Locate the cell with the specified text and output its (X, Y) center coordinate. 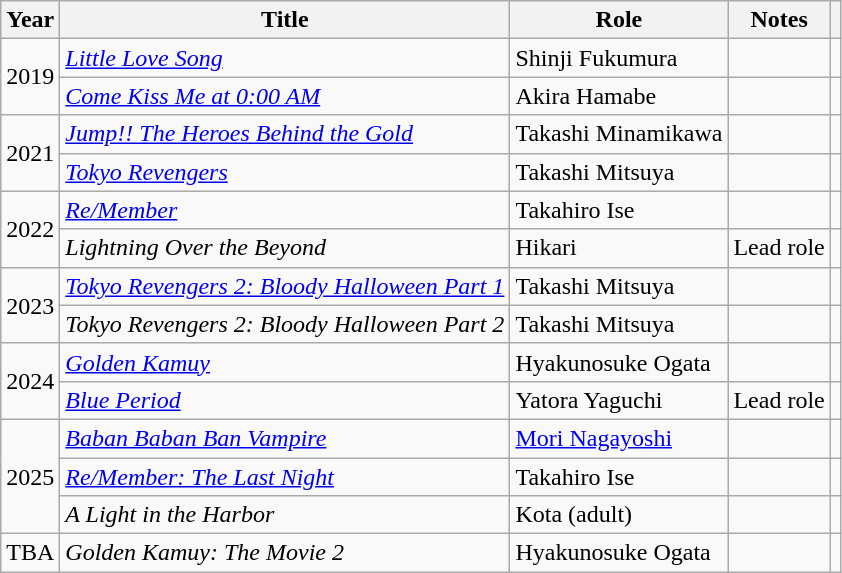
Kota (adult) (619, 515)
Tokyo Revengers 2: Bloody Halloween Part 2 (285, 324)
Golden Kamuy: The Movie 2 (285, 553)
Re/Member: The Last Night (285, 477)
A Light in the Harbor (285, 515)
Role (619, 20)
2019 (30, 77)
Hikari (619, 248)
TBA (30, 553)
Yatora Yaguchi (619, 400)
Jump!! The Heroes Behind the Gold (285, 134)
Tokyo Revengers (285, 172)
Mori Nagayoshi (619, 438)
Takashi Minamikawa (619, 134)
Year (30, 20)
Little Love Song (285, 58)
Tokyo Revengers 2: Bloody Halloween Part 1 (285, 286)
Shinji Fukumura (619, 58)
Blue Period (285, 400)
Come Kiss Me at 0:00 AM (285, 96)
2024 (30, 381)
Notes (779, 20)
2025 (30, 476)
Golden Kamuy (285, 362)
2022 (30, 229)
Title (285, 20)
Akira Hamabe (619, 96)
Re/Member (285, 210)
2021 (30, 153)
Lightning Over the Beyond (285, 248)
2023 (30, 305)
Baban Baban Ban Vampire (285, 438)
